Find where the given text appears and provide that cell's center as [x, y] coordinate. 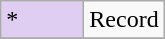
* [42, 20]
Record [124, 20]
